Return the (X, Y) coordinate for the center point of the cell that contains the specified text.  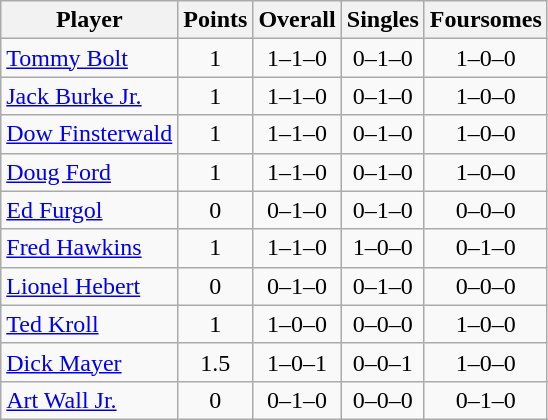
1.5 (216, 362)
Jack Burke Jr. (90, 96)
Dick Mayer (90, 362)
Points (216, 20)
Player (90, 20)
1–0–1 (297, 362)
Ted Kroll (90, 324)
Doug Ford (90, 172)
0–0–1 (382, 362)
Overall (297, 20)
Lionel Hebert (90, 286)
Singles (382, 20)
Tommy Bolt (90, 58)
Ed Furgol (90, 210)
Art Wall Jr. (90, 400)
Foursomes (486, 20)
Fred Hawkins (90, 248)
Dow Finsterwald (90, 134)
